For the text-containing cell, return its midpoint in [X, Y] coordinate format. 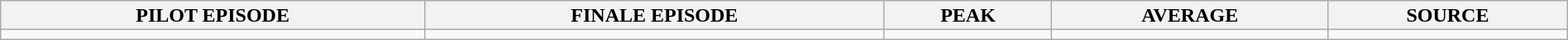
FINALE EPISODE [655, 15]
SOURCE [1448, 15]
PILOT EPISODE [213, 15]
PEAK [968, 15]
AVERAGE [1190, 15]
